Extract the [X, Y] coordinate from the center of the cell holding the provided text.  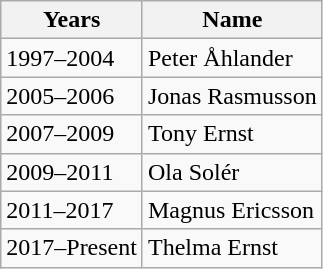
Peter Åhlander [232, 58]
Years [72, 20]
Magnus Ericsson [232, 210]
Ola Solér [232, 172]
2011–2017 [72, 210]
2017–Present [72, 248]
Tony Ernst [232, 134]
Thelma Ernst [232, 248]
Jonas Rasmusson [232, 96]
1997–2004 [72, 58]
2005–2006 [72, 96]
Name [232, 20]
2007–2009 [72, 134]
2009–2011 [72, 172]
